Pinpoint the cell where the given text exists, returning its (x, y) midpoint coordinate. 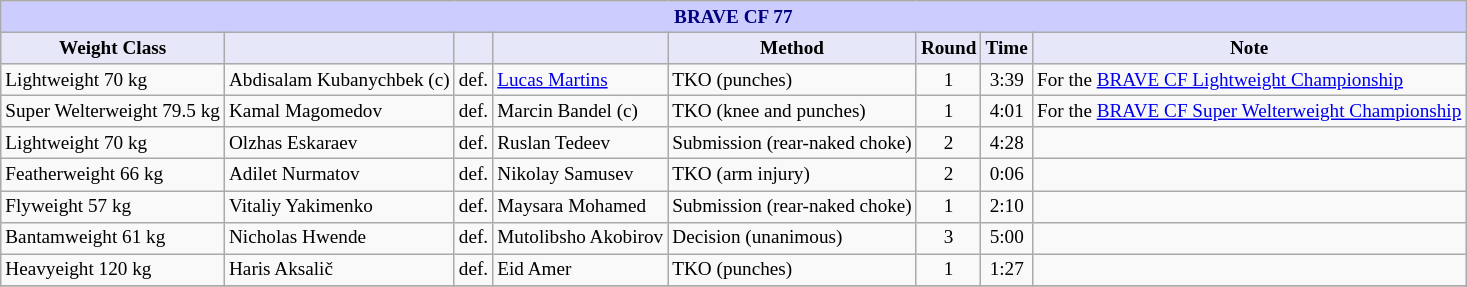
Note (1248, 48)
Nikolay Samusev (580, 175)
Vitaliy Yakimenko (339, 206)
Round (948, 48)
Abdisalam Kubanychbek (c) (339, 80)
3 (948, 238)
Heavyeight 120 kg (113, 270)
Flyweight 57 kg (113, 206)
For the BRAVE CF Super Welterweight Championship (1248, 111)
Nicholas Hwende (339, 238)
Bantamweight 61 kg (113, 238)
Eid Amer (580, 270)
4:01 (1006, 111)
TKO (knee and punches) (792, 111)
Marcin Bandel (c) (580, 111)
Super Welterweight 79.5 kg (113, 111)
Kamal Magomedov (339, 111)
Decision (unanimous) (792, 238)
4:28 (1006, 143)
2:10 (1006, 206)
TKO (arm injury) (792, 175)
Method (792, 48)
5:00 (1006, 238)
BRAVE CF 77 (734, 17)
Maysara Mohamed (580, 206)
For the BRAVE CF Lightweight Championship (1248, 80)
Haris Aksalič (339, 270)
Ruslan Tedeev (580, 143)
3:39 (1006, 80)
Adilet Nurmatov (339, 175)
1:27 (1006, 270)
Time (1006, 48)
Weight Class (113, 48)
Mutolibsho Akobirov (580, 238)
0:06 (1006, 175)
Lucas Martins (580, 80)
Olzhas Eskaraev (339, 143)
Featherweight 66 kg (113, 175)
